Search for the cell housing the specified text and yield its (x, y) center coordinate. 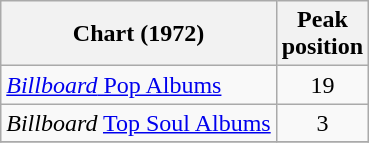
Billboard Pop Albums (138, 85)
3 (322, 123)
19 (322, 85)
Chart (1972) (138, 34)
Peakposition (322, 34)
Billboard Top Soul Albums (138, 123)
